Find where the given text appears and provide that cell's center as [X, Y] coordinate. 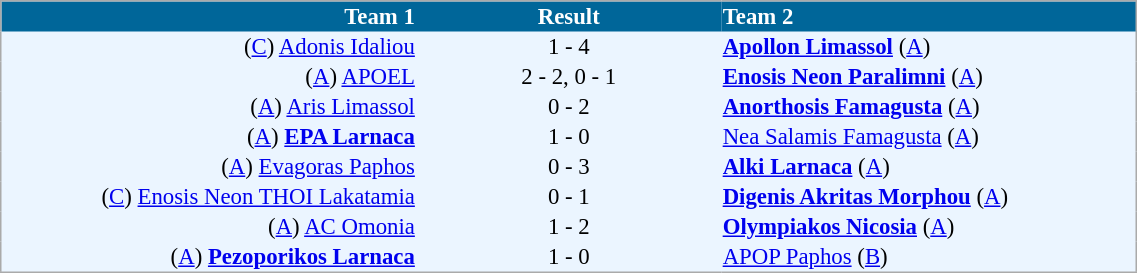
(A) EPA Larnaca [209, 137]
Team 1 [209, 16]
Result [568, 16]
1 - 4 [568, 47]
(C) Adonis Idaliou [209, 47]
(A) Pezoporikos Larnaca [209, 257]
(C) Enosis Neon THOI Lakatamia [209, 197]
Anorthosis Famagusta (A) [929, 107]
0 - 2 [568, 107]
2 - 2, 0 - 1 [568, 77]
Alki Larnaca (A) [929, 167]
1 - 2 [568, 227]
Enosis Neon Paralimni (A) [929, 77]
(A) APOEL [209, 77]
(A) Evagoras Paphos [209, 167]
(A) Aris Limassol [209, 107]
Olympiakos Nicosia (A) [929, 227]
Apollon Limassol (A) [929, 47]
APOP Paphos (B) [929, 257]
0 - 1 [568, 197]
Digenis Akritas Morphou (A) [929, 197]
Nea Salamis Famagusta (A) [929, 137]
0 - 3 [568, 167]
(A) AC Omonia [209, 227]
Team 2 [929, 16]
